Provide the (X, Y) coordinate of the cell's center where the given text is located.  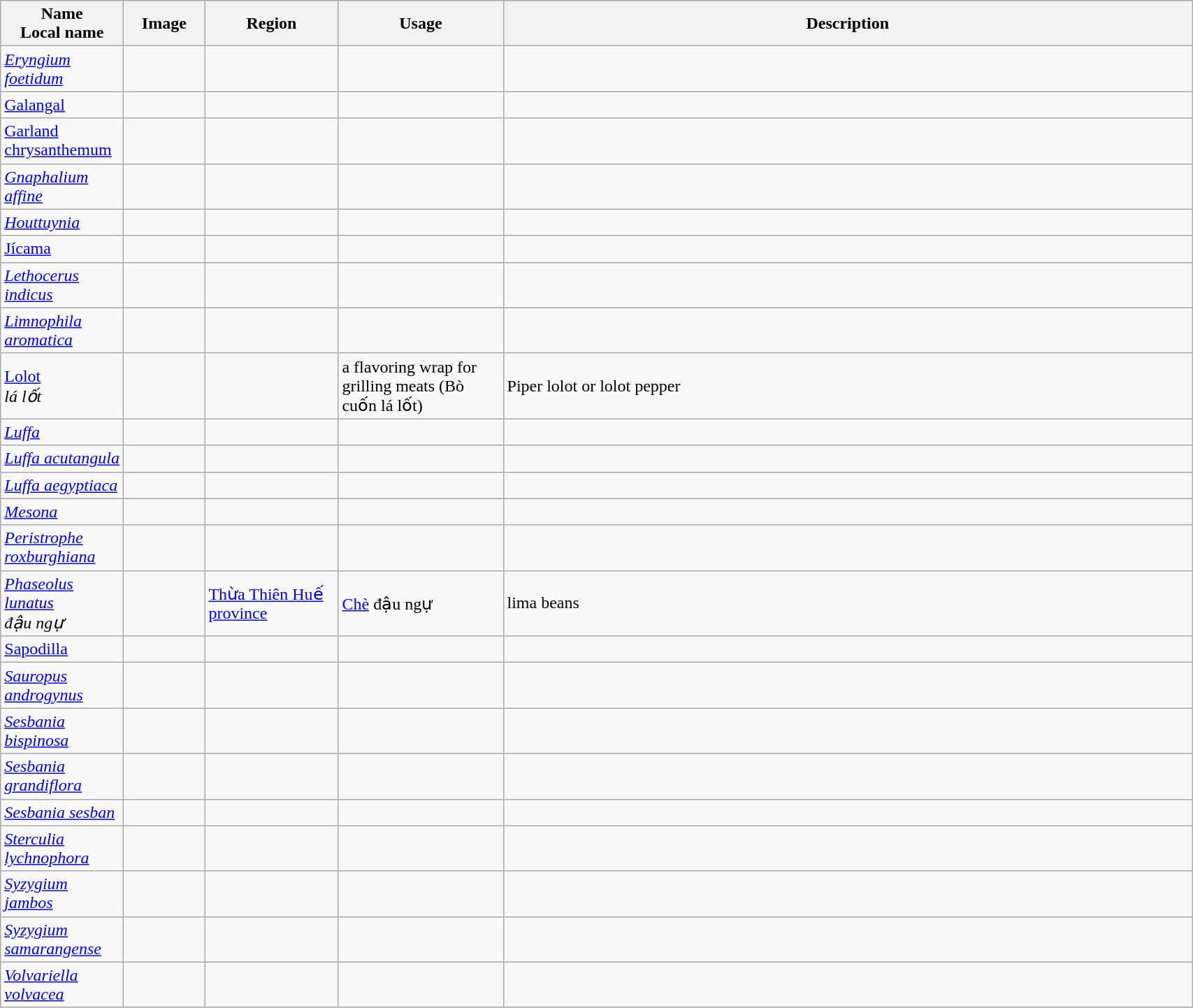
Jícama (62, 249)
Sauropus androgynus (62, 685)
Lolotlá lốt (62, 386)
Luffa aegyptiaca (62, 485)
Syzygium samarangense (62, 939)
Galangal (62, 105)
Piper lolot or lolot pepper (848, 386)
Sesbania sesban (62, 812)
Sesbania bispinosa (62, 731)
NameLocal name (62, 24)
Eryngium foetidum (62, 69)
Lethocerus indicus (62, 285)
Sesbania grandiflora (62, 776)
Mesona (62, 512)
Sterculia lychnophora (62, 849)
Phaseolus lunatusđậu ngự (62, 603)
Houttuynia (62, 222)
Luffa (62, 432)
Syzygium jambos (62, 893)
lima beans (848, 603)
Peristrophe roxburghiana (62, 548)
Limnophila aromatica (62, 330)
Volvariella volvacea (62, 984)
Region (271, 24)
Gnaphalium affine (62, 186)
Sapodilla (62, 649)
Image (164, 24)
a flavoring wrap for grilling meats (Bò cuốn lá lốt) (421, 386)
Usage (421, 24)
Thừa Thiên Huế province (271, 603)
Garland chrysanthemum (62, 141)
Luffa acutangula (62, 459)
Description (848, 24)
Chè đậu ngự (421, 603)
